Extract the (x, y) coordinate from the center of the cell holding the provided text.  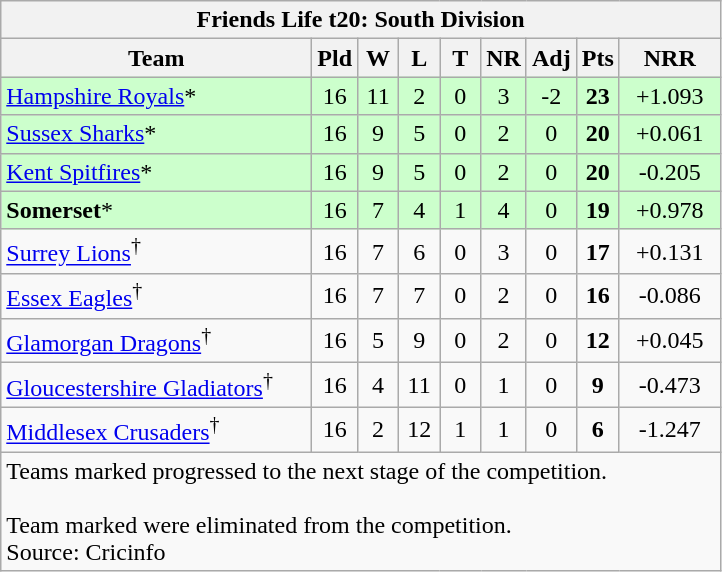
-0.086 (670, 296)
Hampshire Royals* (156, 96)
-0.473 (670, 386)
Team (156, 58)
NR (504, 58)
+0.045 (670, 340)
Teams marked progressed to the next stage of the competition.Team marked were eliminated from the competition.Source: Cricinfo (361, 512)
-2 (551, 96)
-0.205 (670, 172)
Somerset* (156, 210)
Pts (598, 58)
T (460, 58)
L (420, 58)
+0.061 (670, 134)
Middlesex Crusaders† (156, 430)
Pld (335, 58)
17 (598, 252)
NRR (670, 58)
+0.131 (670, 252)
23 (598, 96)
Kent Spitfires* (156, 172)
Friends Life t20: South Division (361, 20)
W (378, 58)
Essex Eagles† (156, 296)
Sussex Sharks* (156, 134)
Surrey Lions† (156, 252)
19 (598, 210)
Adj (551, 58)
+0.978 (670, 210)
Glamorgan Dragons† (156, 340)
+1.093 (670, 96)
-1.247 (670, 430)
Gloucestershire Gladiators† (156, 386)
